Identify which cell holds the provided text, then report its [X, Y] central coordinate. 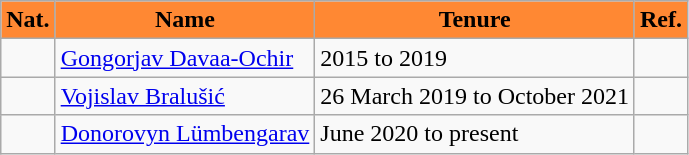
Vojislav Bralušić [185, 96]
Donorovyn Lümbengarav [185, 134]
2015 to 2019 [475, 58]
Gongorjav Davaa-Ochir [185, 58]
June 2020 to present [475, 134]
Ref. [660, 20]
Tenure [475, 20]
26 March 2019 to October 2021 [475, 96]
Name [185, 20]
Nat. [28, 20]
